Locate the cell with the specified text and output its (x, y) center coordinate. 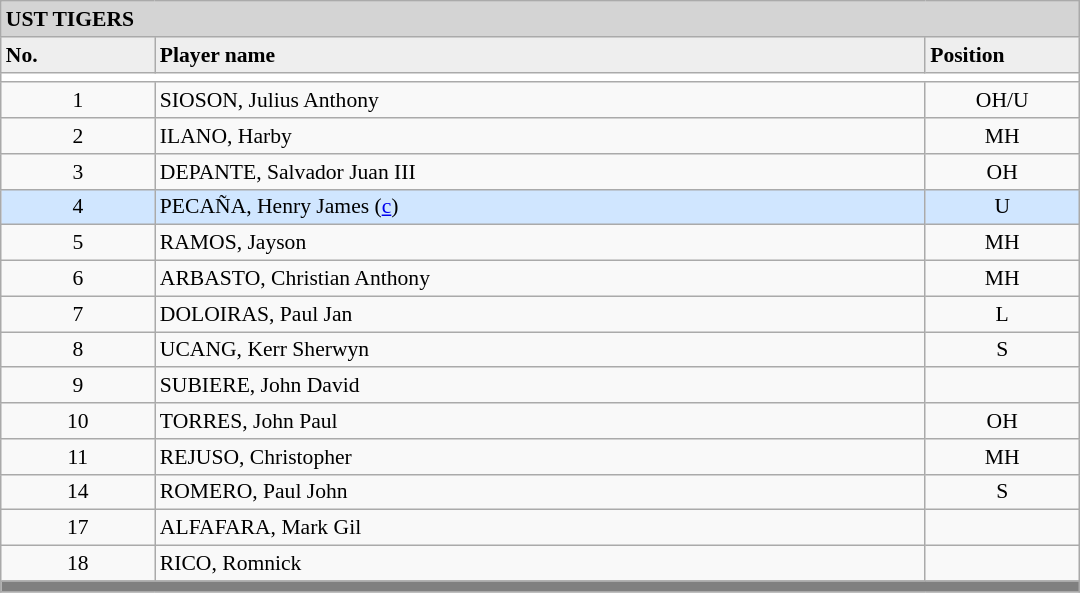
4 (78, 207)
RICO, Romnick (540, 564)
RAMOS, Jayson (540, 243)
10 (78, 421)
ALFAFARA, Mark Gil (540, 528)
No. (78, 55)
Player name (540, 55)
SUBIERE, John David (540, 386)
18 (78, 564)
DEPANTE, Salvador Juan III (540, 172)
1 (78, 101)
U (1002, 207)
3 (78, 172)
5 (78, 243)
DOLOIRAS, Paul Jan (540, 314)
PECAÑA, Henry James (c) (540, 207)
6 (78, 279)
11 (78, 457)
8 (78, 350)
REJUSO, Christopher (540, 457)
17 (78, 528)
OH/U (1002, 101)
L (1002, 314)
SIOSON, Julius Anthony (540, 101)
ROMERO, Paul John (540, 492)
Position (1002, 55)
7 (78, 314)
UCANG, Kerr Sherwyn (540, 350)
UST TIGERS (540, 19)
14 (78, 492)
ILANO, Harby (540, 136)
TORRES, John Paul (540, 421)
ARBASTO, Christian Anthony (540, 279)
9 (78, 386)
2 (78, 136)
